Determine the [X, Y] coordinate at the center of the cell enclosing the given text.  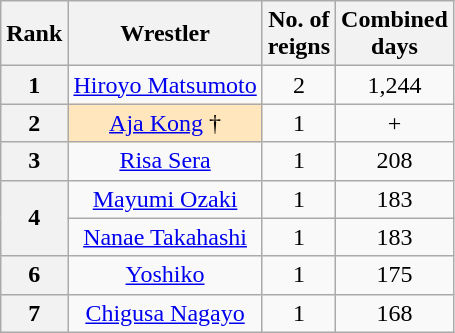
3 [34, 161]
Nanae Takahashi [165, 237]
175 [395, 275]
Yoshiko [165, 275]
168 [395, 313]
4 [34, 218]
7 [34, 313]
No. ofreigns [298, 34]
Chigusa Nagayo [165, 313]
Rank [34, 34]
Risa Sera [165, 161]
Mayumi Ozaki [165, 199]
6 [34, 275]
208 [395, 161]
+ [395, 123]
Wrestler [165, 34]
Hiroyo Matsumoto [165, 85]
Combineddays [395, 34]
1,244 [395, 85]
Aja Kong † [165, 123]
